Determine the [X, Y] coordinate at the center of the cell enclosing the given text.  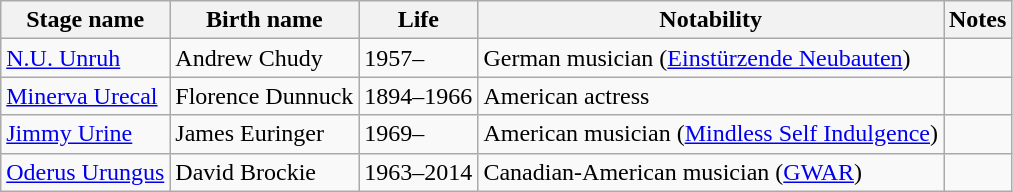
Jimmy Urine [86, 134]
David Brockie [264, 172]
American actress [711, 96]
1957– [418, 58]
1969– [418, 134]
N.U. Unruh [86, 58]
James Euringer [264, 134]
Canadian-American musician (GWAR) [711, 172]
German musician (Einstürzende Neubauten) [711, 58]
Florence Dunnuck [264, 96]
Oderus Urungus [86, 172]
1894–1966 [418, 96]
Stage name [86, 20]
Notes [978, 20]
1963–2014 [418, 172]
American musician (Mindless Self Indulgence) [711, 134]
Minerva Urecal [86, 96]
Andrew Chudy [264, 58]
Birth name [264, 20]
Life [418, 20]
Notability [711, 20]
